Search for the cell housing the specified text and yield its (x, y) center coordinate. 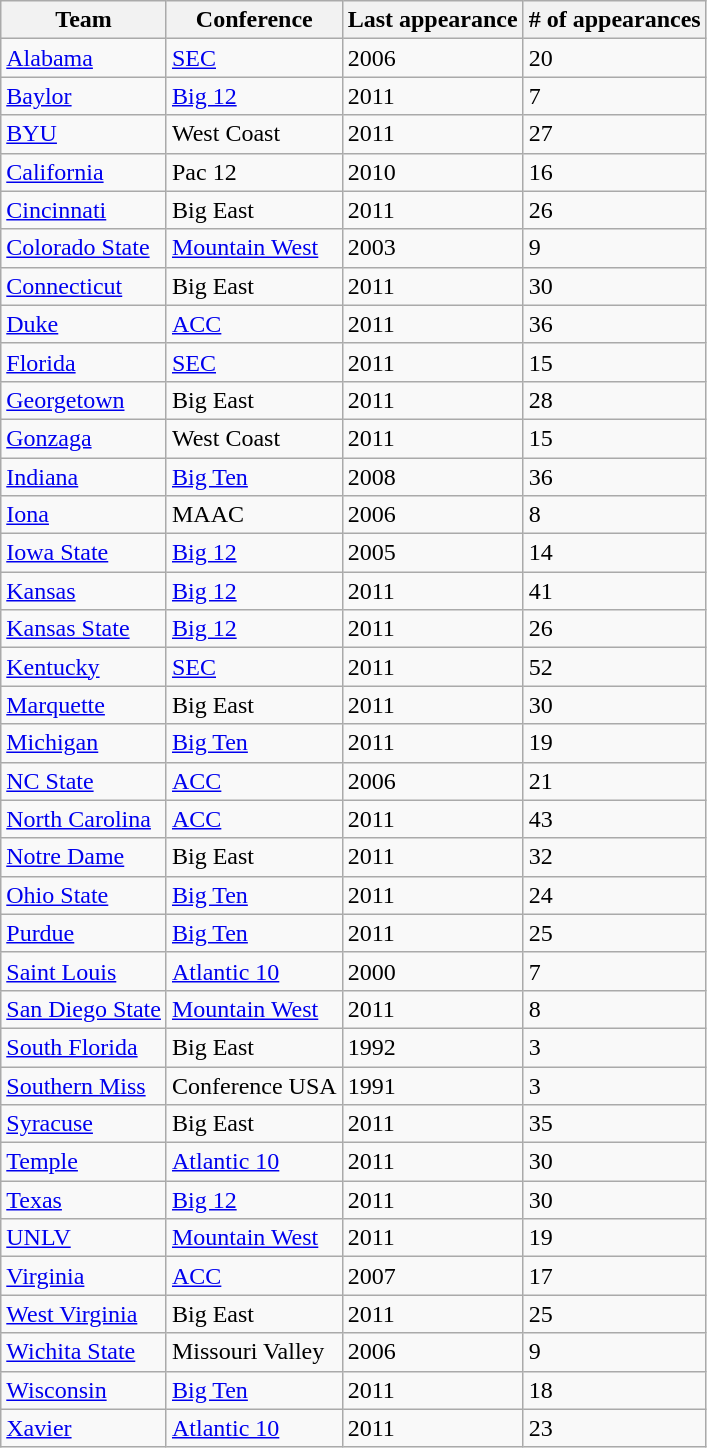
Duke (84, 324)
Kansas State (84, 629)
Kansas (84, 591)
Alabama (84, 58)
23 (614, 1428)
Kentucky (84, 667)
Georgetown (84, 400)
24 (614, 895)
Last appearance (432, 20)
NC State (84, 781)
2005 (432, 553)
43 (614, 819)
Michigan (84, 743)
2003 (432, 248)
Texas (84, 1200)
Southern Miss (84, 1085)
Florida (84, 362)
16 (614, 172)
20 (614, 58)
1992 (432, 1047)
2008 (432, 477)
MAAC (254, 515)
21 (614, 781)
41 (614, 591)
South Florida (84, 1047)
Pac 12 (254, 172)
Connecticut (84, 286)
Conference USA (254, 1085)
Missouri Valley (254, 1352)
UNLV (84, 1238)
Iona (84, 515)
Indiana (84, 477)
Gonzaga (84, 438)
17 (614, 1276)
California (84, 172)
2010 (432, 172)
28 (614, 400)
North Carolina (84, 819)
BYU (84, 134)
Temple (84, 1162)
Syracuse (84, 1124)
1991 (432, 1085)
Baylor (84, 96)
2000 (432, 971)
52 (614, 667)
Conference (254, 20)
West Virginia (84, 1314)
Wichita State (84, 1352)
Xavier (84, 1428)
Wisconsin (84, 1390)
Purdue (84, 933)
2007 (432, 1276)
Notre Dame (84, 857)
Saint Louis (84, 971)
Team (84, 20)
32 (614, 857)
14 (614, 553)
San Diego State (84, 1009)
18 (614, 1390)
Marquette (84, 705)
Ohio State (84, 895)
35 (614, 1124)
Cincinnati (84, 210)
# of appearances (614, 20)
Iowa State (84, 553)
Virginia (84, 1276)
Colorado State (84, 248)
27 (614, 134)
